Locate the cell with the specified text and output its (x, y) center coordinate. 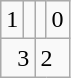
3 (18, 58)
2 (52, 58)
1 (12, 20)
0 (58, 20)
